Locate the cell with the specified text and output its [x, y] center coordinate. 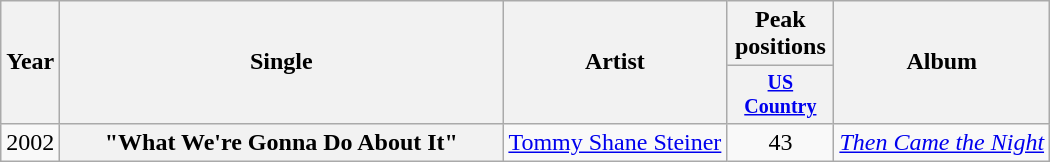
Then Came the Night [942, 142]
Single [282, 62]
Artist [615, 62]
Tommy Shane Steiner [615, 142]
2002 [30, 142]
Year [30, 62]
US Country [780, 94]
Album [942, 62]
43 [780, 142]
"What We're Gonna Do About It" [282, 142]
Peak positions [780, 34]
